For the text-containing cell, return its midpoint in (x, y) coordinate format. 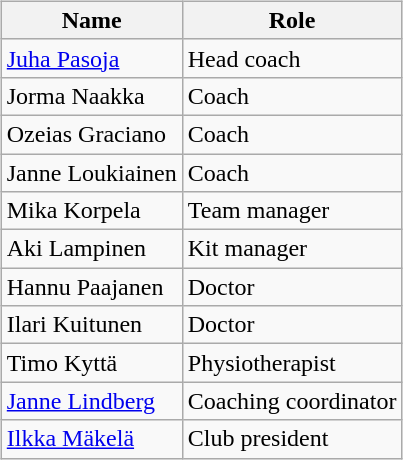
Coaching coordinator (292, 401)
Janne Lindberg (92, 401)
Jorma Naakka (92, 96)
Ilari Kuitunen (92, 325)
Hannu Paajanen (92, 287)
Mika Korpela (92, 211)
Aki Lampinen (92, 249)
Physiotherapist (292, 363)
Team manager (292, 211)
Kit manager (292, 249)
Juha Pasoja (92, 58)
Timo Kyttä (92, 363)
Role (292, 20)
Janne Loukiainen (92, 173)
Name (92, 20)
Head coach (292, 58)
Ozeias Graciano (92, 134)
Ilkka Mäkelä (92, 439)
Club president (292, 439)
